For the text-containing cell, return its midpoint in (X, Y) coordinate format. 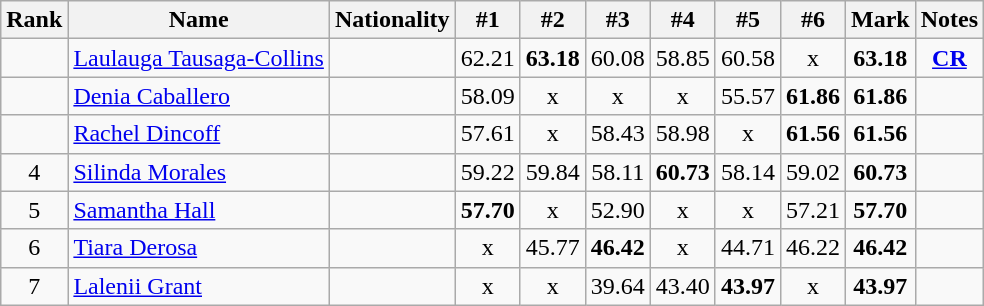
58.14 (748, 172)
55.57 (748, 96)
52.90 (618, 210)
59.22 (488, 172)
#2 (552, 20)
57.61 (488, 134)
59.02 (812, 172)
60.58 (748, 58)
43.40 (682, 286)
Rank (34, 20)
Laulauga Tausaga-Collins (199, 58)
#1 (488, 20)
58.43 (618, 134)
CR (949, 58)
46.22 (812, 248)
59.84 (552, 172)
#5 (748, 20)
Silinda Morales (199, 172)
4 (34, 172)
Lalenii Grant (199, 286)
Samantha Hall (199, 210)
58.09 (488, 96)
Nationality (392, 20)
#4 (682, 20)
Rachel Dincoff (199, 134)
Mark (881, 20)
7 (34, 286)
58.11 (618, 172)
Name (199, 20)
Notes (949, 20)
5 (34, 210)
45.77 (552, 248)
6 (34, 248)
Denia Caballero (199, 96)
58.98 (682, 134)
58.85 (682, 58)
Tiara Derosa (199, 248)
44.71 (748, 248)
#3 (618, 20)
57.21 (812, 210)
60.08 (618, 58)
39.64 (618, 286)
#6 (812, 20)
62.21 (488, 58)
